Search for the cell housing the specified text and yield its (x, y) center coordinate. 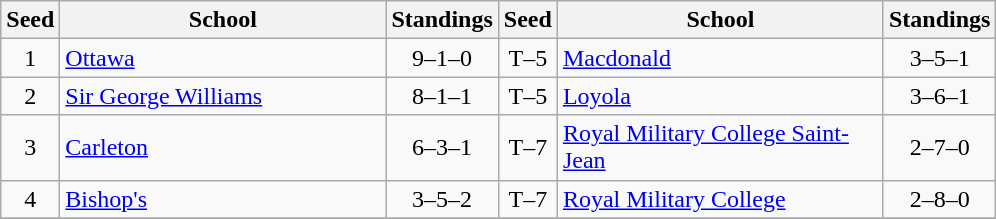
Bishop's (223, 199)
2–7–0 (939, 148)
6–3–1 (442, 148)
Sir George Williams (223, 96)
4 (30, 199)
Ottawa (223, 58)
8–1–1 (442, 96)
Carleton (223, 148)
3 (30, 148)
2–8–0 (939, 199)
3–5–2 (442, 199)
Royal Military College Saint-Jean (720, 148)
Loyola (720, 96)
Royal Military College (720, 199)
3–6–1 (939, 96)
Macdonald (720, 58)
3–5–1 (939, 58)
1 (30, 58)
9–1–0 (442, 58)
2 (30, 96)
